From the cell containing the given text, extract its center point as (X, Y) coordinate. 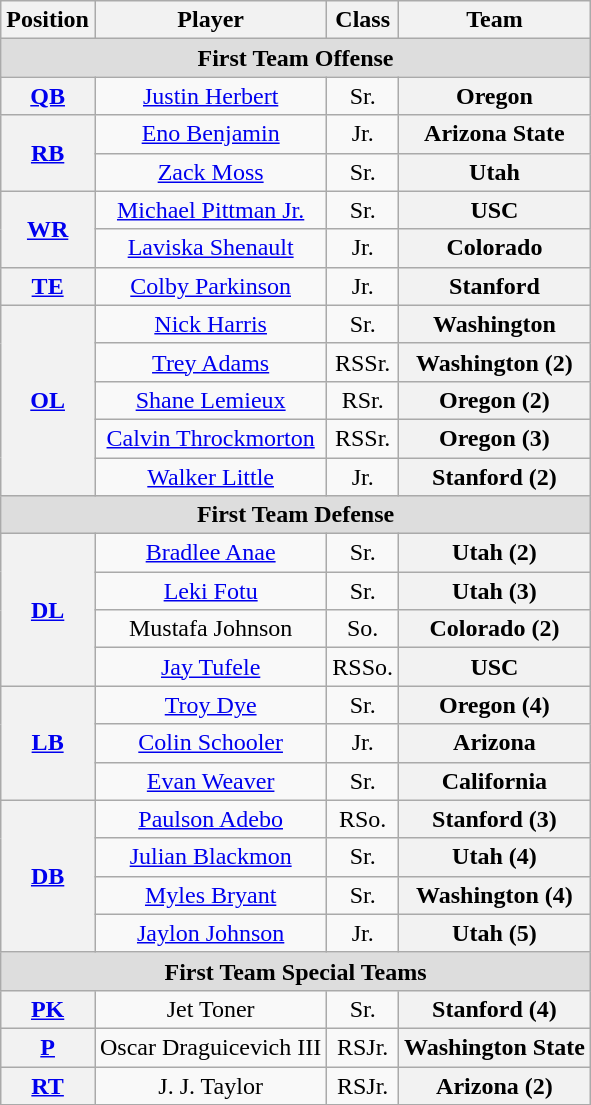
Myles Bryant (210, 895)
J. J. Taylor (210, 1085)
Washington (2) (495, 362)
P (48, 1047)
Stanford (495, 286)
Bradlee Anae (210, 553)
Leki Fotu (210, 591)
Justin Herbert (210, 96)
Colin Schooler (210, 743)
Jay Tufele (210, 667)
Oscar Draguicevich III (210, 1047)
Colby Parkinson (210, 286)
Washington State (495, 1047)
Troy Dye (210, 705)
Utah (4) (495, 857)
Colorado (2) (495, 629)
Jet Toner (210, 1009)
California (495, 781)
Stanford (3) (495, 819)
Oregon (2) (495, 400)
Evan Weaver (210, 781)
Mustafa Johnson (210, 629)
Trey Adams (210, 362)
Eno Benjamin (210, 134)
Utah (495, 172)
Arizona (495, 743)
TE (48, 286)
PK (48, 1009)
Player (210, 20)
First Team Special Teams (296, 971)
Colorado (495, 248)
Paulson Adebo (210, 819)
Utah (3) (495, 591)
WR (48, 229)
Oregon (4) (495, 705)
Laviska Shenault (210, 248)
First Team Defense (296, 515)
Calvin Throckmorton (210, 438)
QB (48, 96)
RT (48, 1085)
Oregon (495, 96)
RSSo. (363, 667)
LB (48, 743)
Team (495, 20)
DL (48, 610)
Stanford (2) (495, 477)
Arizona State (495, 134)
Class (363, 20)
OL (48, 400)
Oregon (3) (495, 438)
Position (48, 20)
First Team Offense (296, 58)
DB (48, 876)
Utah (2) (495, 553)
Arizona (2) (495, 1085)
RB (48, 153)
Shane Lemieux (210, 400)
Nick Harris (210, 324)
RSr. (363, 400)
RSo. (363, 819)
Zack Moss (210, 172)
Washington (4) (495, 895)
Stanford (4) (495, 1009)
Washington (495, 324)
Michael Pittman Jr. (210, 210)
Walker Little (210, 477)
So. (363, 629)
Utah (5) (495, 933)
Jaylon Johnson (210, 933)
Julian Blackmon (210, 857)
